For the text-containing cell, return its midpoint in [x, y] coordinate format. 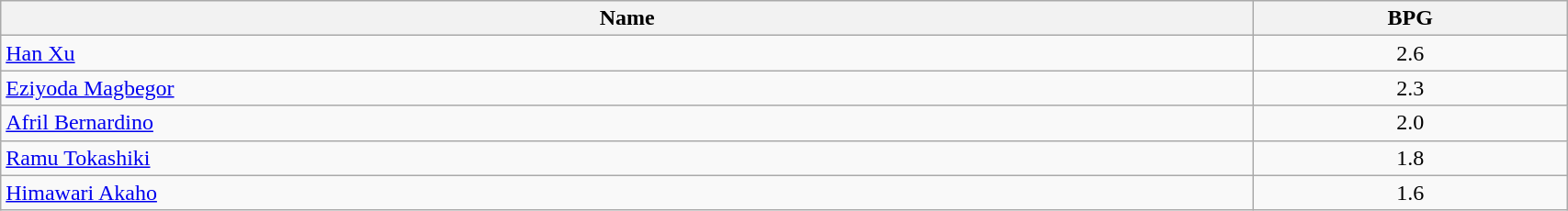
Han Xu [627, 53]
2.0 [1411, 123]
Himawari Akaho [627, 193]
1.8 [1411, 158]
2.6 [1411, 53]
Ramu Tokashiki [627, 158]
Eziyoda Magbegor [627, 88]
2.3 [1411, 88]
Name [627, 18]
Afril Bernardino [627, 123]
1.6 [1411, 193]
BPG [1411, 18]
